Extract the [X, Y] coordinate from the center of the cell holding the provided text.  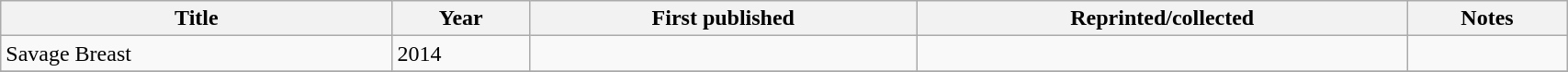
Savage Breast [197, 54]
2014 [461, 54]
Reprinted/collected [1162, 18]
Title [197, 18]
Notes [1486, 18]
First published [724, 18]
Year [461, 18]
